Detect which cell encompasses the target text, then output its (x, y) center coordinate. 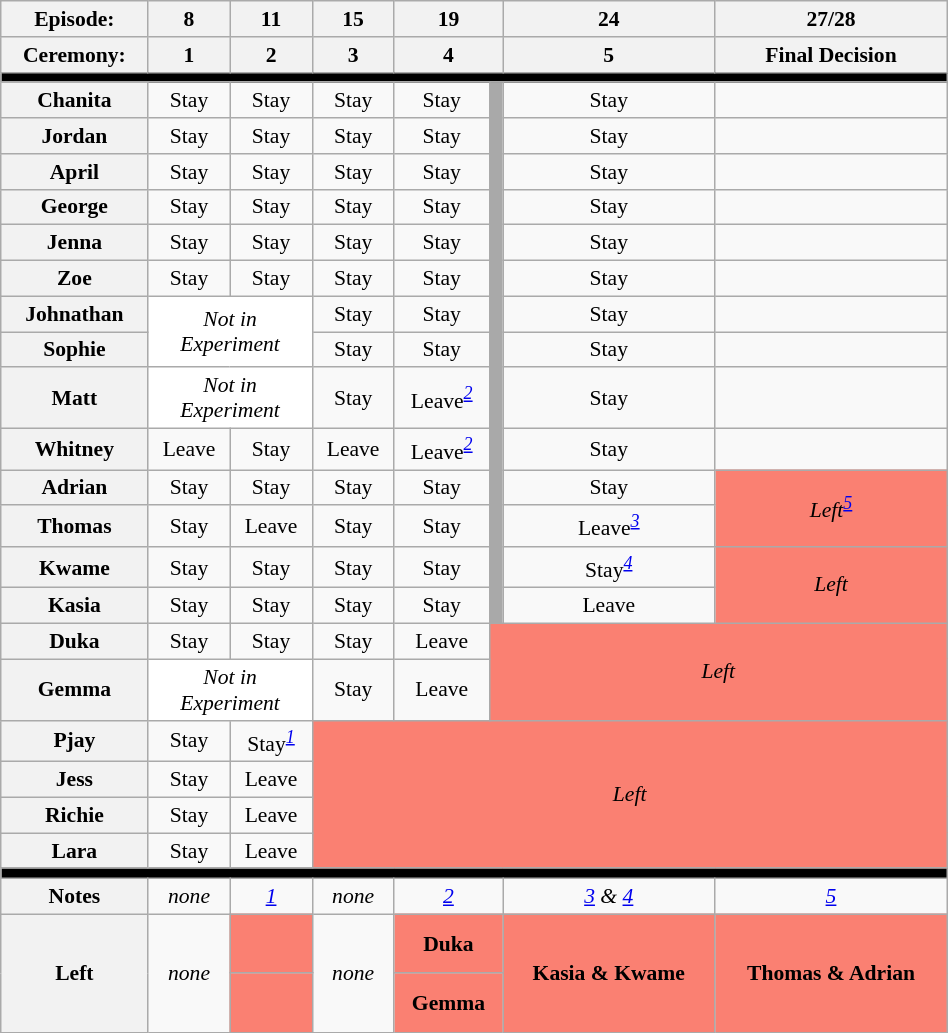
3 & 4 (609, 897)
Richie (74, 816)
4 (448, 55)
Thomas (74, 526)
Left5 (831, 508)
Chanita (74, 101)
Adrian (74, 488)
Jess (74, 780)
3 (353, 55)
24 (609, 19)
Johnathan (74, 314)
Stay4 (609, 568)
15 (353, 19)
George (74, 207)
Zoe (74, 279)
Ceremony: (74, 55)
Matt (74, 398)
Jordan (74, 136)
Whitney (74, 450)
8 (189, 19)
Kwame (74, 568)
Episode: (74, 19)
Thomas & Adrian (831, 974)
Sophie (74, 350)
Leave3 (609, 526)
Pjay (74, 742)
Kasia (74, 606)
11 (271, 19)
Kasia & Kwame (609, 974)
Notes (74, 897)
19 (448, 19)
27/28 (831, 19)
Stay1 (271, 742)
April (74, 172)
Lara (74, 851)
Final Decision (831, 55)
Jenna (74, 243)
